Detect which cell encompasses the target text, then output its [x, y] center coordinate. 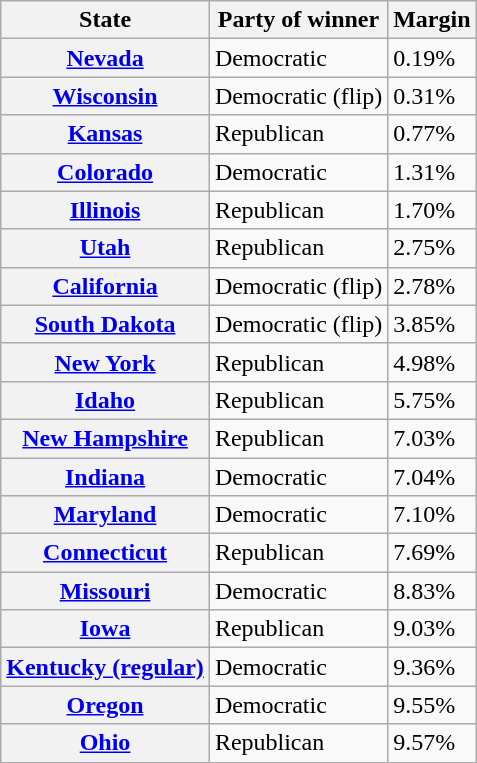
Indiana [106, 477]
Nevada [106, 58]
Missouri [106, 591]
State [106, 20]
South Dakota [106, 324]
9.03% [432, 629]
Utah [106, 248]
7.10% [432, 515]
Kentucky (regular) [106, 667]
Kansas [106, 134]
0.31% [432, 96]
7.04% [432, 477]
New York [106, 362]
3.85% [432, 324]
Ohio [106, 743]
Idaho [106, 400]
0.77% [432, 134]
Party of winner [298, 20]
9.36% [432, 667]
Colorado [106, 172]
2.75% [432, 248]
5.75% [432, 400]
Margin [432, 20]
California [106, 286]
Maryland [106, 515]
2.78% [432, 286]
0.19% [432, 58]
Connecticut [106, 553]
Oregon [106, 705]
New Hampshire [106, 438]
8.83% [432, 591]
Illinois [106, 210]
9.57% [432, 743]
Iowa [106, 629]
Wisconsin [106, 96]
4.98% [432, 362]
7.03% [432, 438]
1.31% [432, 172]
9.55% [432, 705]
1.70% [432, 210]
7.69% [432, 553]
